Pinpoint the cell where the given text exists, returning its (X, Y) midpoint coordinate. 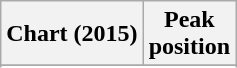
Peakposition (189, 34)
Chart (2015) (72, 34)
